Locate the cell with the specified text and output its (X, Y) center coordinate. 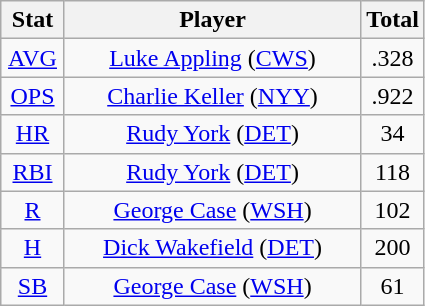
200 (393, 248)
Player (212, 20)
Total (393, 20)
Dick Wakefield (DET) (212, 248)
OPS (33, 96)
Charlie Keller (NYY) (212, 96)
AVG (33, 58)
34 (393, 134)
61 (393, 286)
118 (393, 172)
R (33, 210)
H (33, 248)
.922 (393, 96)
Stat (33, 20)
102 (393, 210)
Luke Appling (CWS) (212, 58)
SB (33, 286)
RBI (33, 172)
.328 (393, 58)
HR (33, 134)
